From the cell containing the given text, extract its center point as [x, y] coordinate. 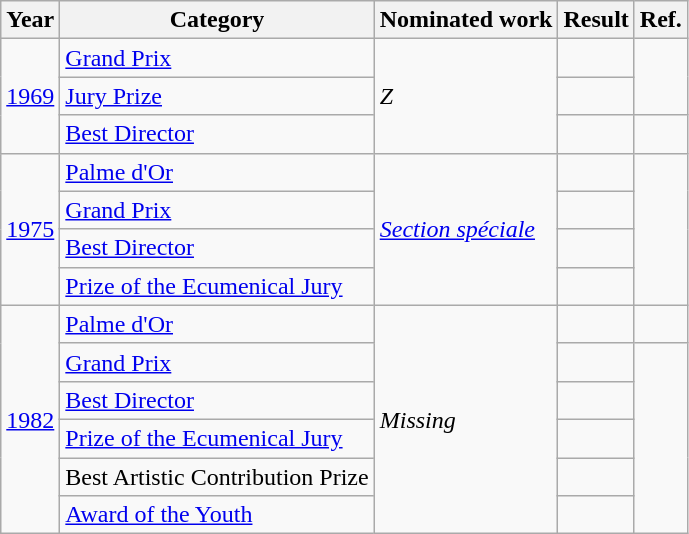
1969 [30, 96]
Jury Prize [217, 96]
Section spéciale [466, 229]
1975 [30, 229]
Result [596, 20]
Best Artistic Contribution Prize [217, 477]
Nominated work [466, 20]
1982 [30, 419]
Z [466, 96]
Missing [466, 419]
Category [217, 20]
Award of the Youth [217, 515]
Year [30, 20]
Ref. [660, 20]
